Detect which cell encompasses the target text, then output its (x, y) center coordinate. 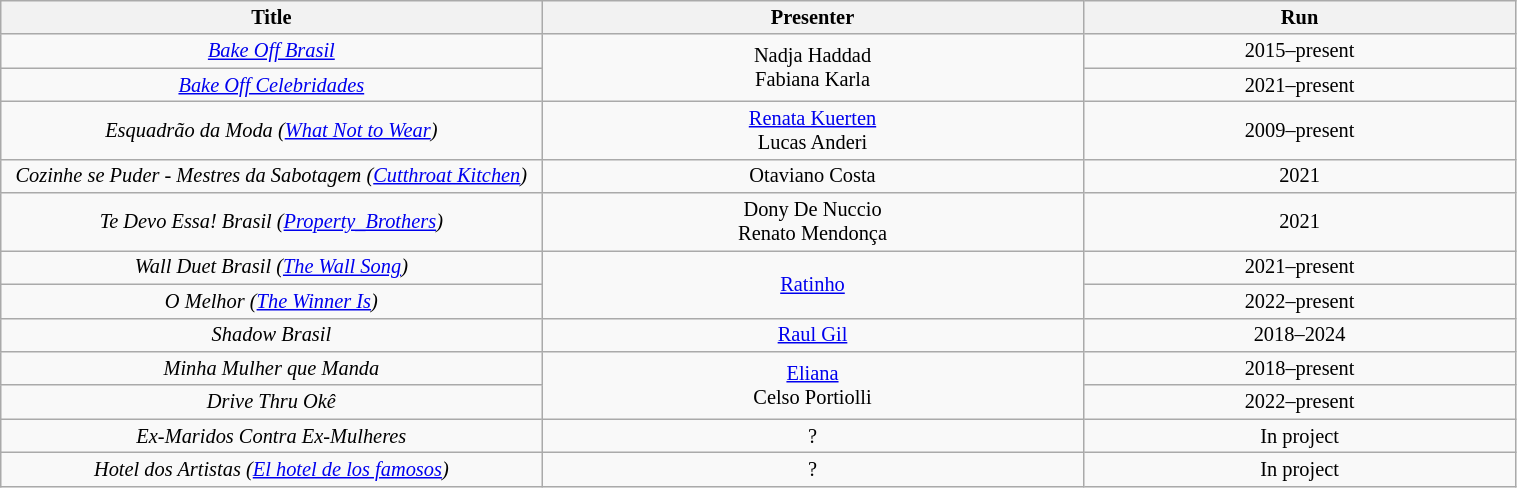
Ex-Maridos Contra Ex-Mulheres (272, 436)
Bake Off Brasil (272, 51)
Ratinho (812, 284)
Raul Gil (812, 335)
Renata Kuerten Lucas Anderi (812, 130)
2009–present (1300, 130)
Dony De Nuccio Renato Mendonça (812, 222)
Drive Thru Okê (272, 402)
O Melhor (The Winner Is) (272, 301)
Title (272, 17)
Bake Off Celebridades (272, 85)
Shadow Brasil (272, 335)
Minha Mulher que Manda (272, 368)
Te Devo Essa! Brasil (Property_Brothers) (272, 222)
Otaviano Costa (812, 176)
Cozinhe se Puder - Mestres da Sabotagem (Cutthroat Kitchen) (272, 176)
Presenter (812, 17)
Wall Duet Brasil (The Wall Song) (272, 267)
2015–present (1300, 51)
Eliana Celso Portiolli (812, 384)
Run (1300, 17)
Esquadrão da Moda (What Not to Wear) (272, 130)
2018–present (1300, 368)
Hotel dos Artistas (El hotel de los famosos) (272, 469)
Nadja Haddad Fabiana Karla (812, 68)
2018–2024 (1300, 335)
